Scan for the cell matching the given text and deliver its [x, y] coordinate at center. 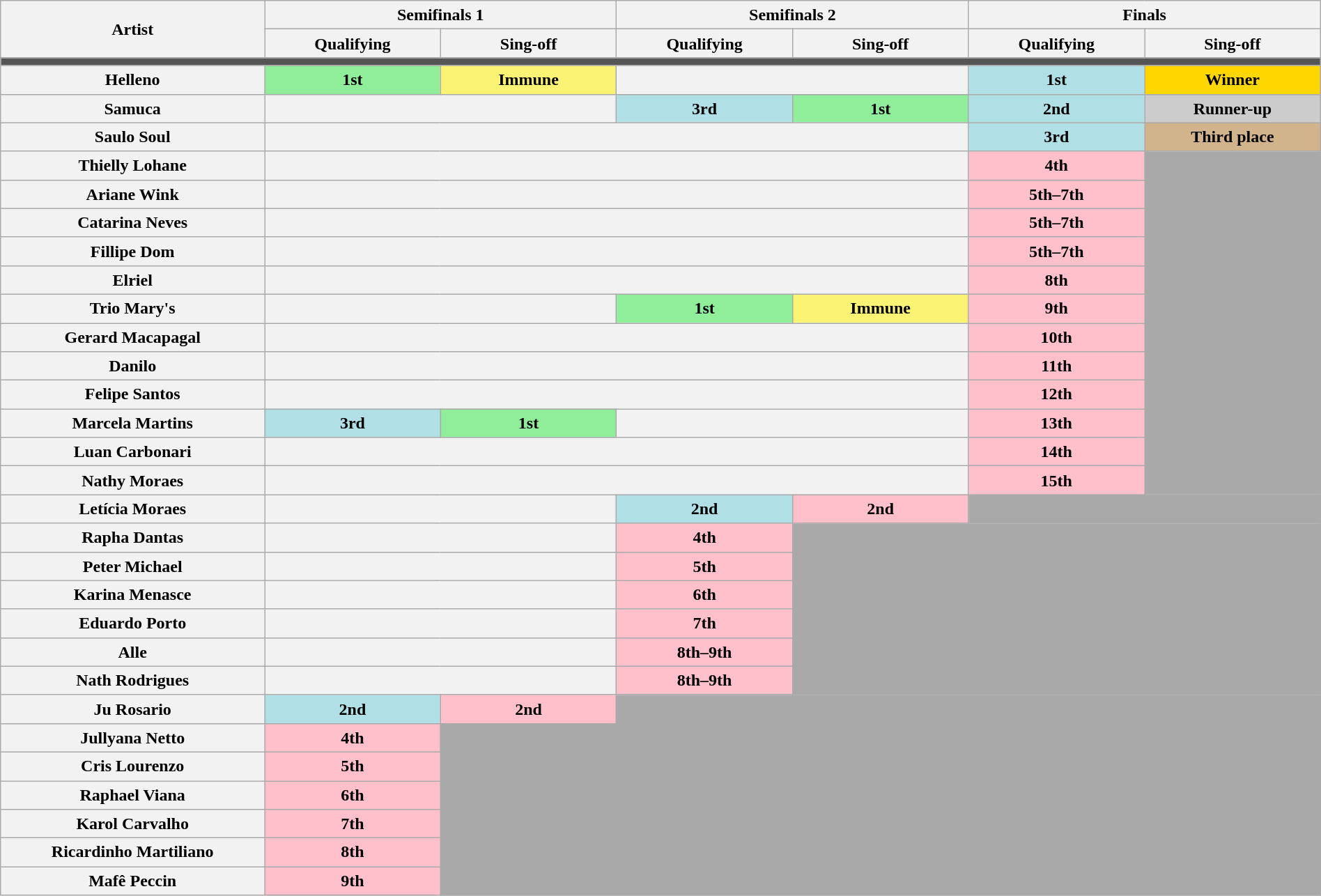
Third place [1233, 137]
Catarina Neves [132, 223]
11th [1056, 366]
Thielly Lohane [132, 166]
Rapha Dantas [132, 538]
Jullyana Netto [132, 737]
Trio Mary's [132, 308]
Danilo [132, 366]
Ariane Wink [132, 194]
Gerard Macapagal [132, 337]
Artist [132, 29]
Nath Rodrigues [132, 680]
Runner-up [1233, 109]
Elriel [132, 280]
Felipe Santos [132, 394]
15th [1056, 481]
Ricardinho Martiliano [132, 853]
Alle [132, 652]
Luan Carbonari [132, 451]
Saulo Soul [132, 137]
Samuca [132, 109]
Mafê Peccin [132, 881]
Semifinals 1 [440, 15]
14th [1056, 451]
Winner [1233, 79]
Nathy Moraes [132, 481]
Karol Carvalho [132, 824]
Marcela Martins [132, 424]
Karina Menasce [132, 595]
Fillipe Dom [132, 251]
Finals [1144, 15]
10th [1056, 337]
Cris Lourenzo [132, 766]
Helleno [132, 79]
13th [1056, 424]
Peter Michael [132, 566]
12th [1056, 394]
Letícia Moraes [132, 509]
Eduardo Porto [132, 623]
Ju Rosario [132, 709]
Semifinals 2 [793, 15]
Raphael Viana [132, 794]
